Identify which cell holds the provided text, then report its [X, Y] central coordinate. 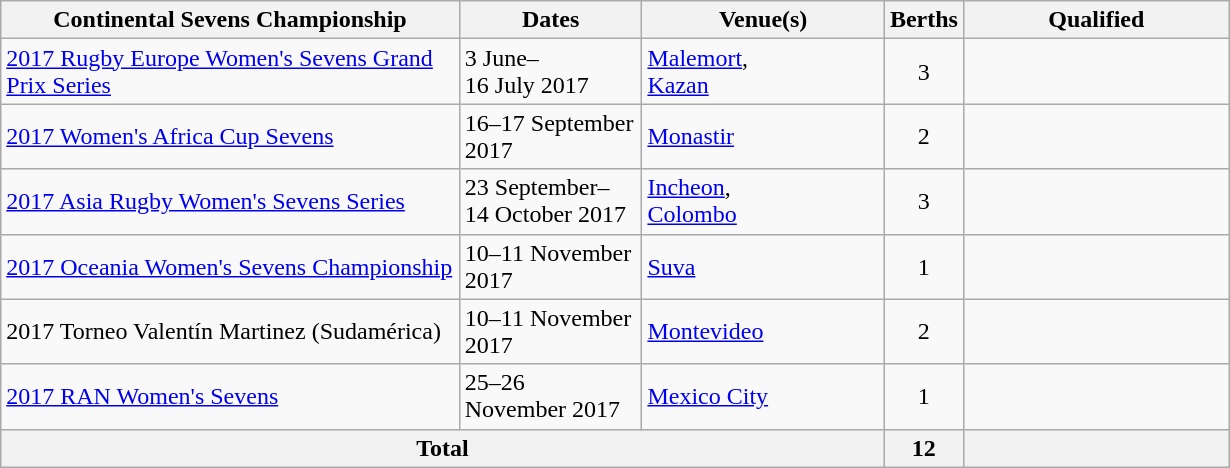
12 [924, 448]
Dates [550, 20]
Total [443, 448]
Qualified [1096, 20]
25–26 November 2017 [550, 396]
Berths [924, 20]
23 September–14 October 2017 [550, 202]
2017 Rugby Europe Women's Sevens Grand Prix Series [230, 72]
2017 RAN Women's Sevens [230, 396]
Mexico City [763, 396]
3 June–16 July 2017 [550, 72]
Continental Sevens Championship [230, 20]
Suva [763, 266]
2017 Asia Rugby Women's Sevens Series [230, 202]
Venue(s) [763, 20]
Monastir [763, 136]
2017 Torneo Valentín Martinez (Sudamérica) [230, 332]
Incheon, Colombo [763, 202]
Malemort, Kazan [763, 72]
Montevideo [763, 332]
2017 Oceania Women's Sevens Championship [230, 266]
16–17 September 2017 [550, 136]
2017 Women's Africa Cup Sevens [230, 136]
